Scan for the cell matching the given text and deliver its [x, y] coordinate at center. 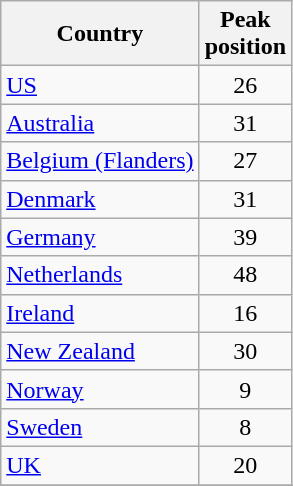
Ireland [100, 313]
Denmark [100, 199]
16 [245, 313]
US [100, 85]
39 [245, 237]
26 [245, 85]
Netherlands [100, 275]
Country [100, 34]
Belgium (Flanders) [100, 161]
48 [245, 275]
27 [245, 161]
Australia [100, 123]
20 [245, 465]
New Zealand [100, 351]
9 [245, 389]
UK [100, 465]
Sweden [100, 427]
Norway [100, 389]
8 [245, 427]
Germany [100, 237]
Peakposition [245, 34]
30 [245, 351]
